Return (X, Y) of the center of cell containing provided text 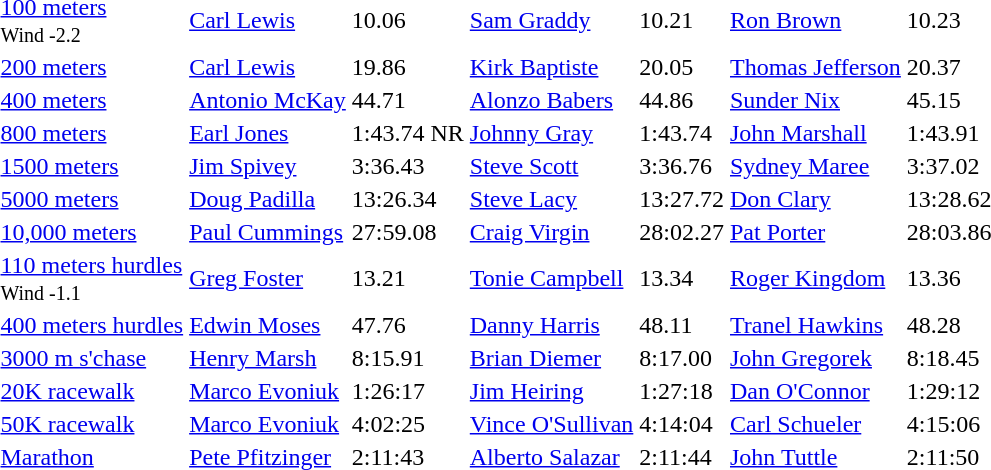
Johnny Gray (552, 133)
44.71 (408, 100)
19.86 (408, 67)
Jim Spivey (268, 166)
8:17.00 (682, 358)
Greg Foster (268, 278)
Henry Marsh (268, 358)
1:27:18 (682, 391)
Tranel Hawkins (815, 325)
Sunder Nix (815, 100)
3:36.43 (408, 166)
Brian Diemer (552, 358)
48.11 (682, 325)
Kirk Baptiste (552, 67)
47.76 (408, 325)
Dan O'Connor (815, 391)
Carl Lewis (268, 67)
1:43.74 (682, 133)
Jim Heiring (552, 391)
27:59.08 (408, 232)
Craig Virgin (552, 232)
Alonzo Babers (552, 100)
4:14:04 (682, 424)
Paul Cummings (268, 232)
Tonie Campbell (552, 278)
8:15.91 (408, 358)
Earl Jones (268, 133)
Doug Padilla (268, 199)
John Gregorek (815, 358)
Danny Harris (552, 325)
Edwin Moses (268, 325)
1:26:17 (408, 391)
Steve Lacy (552, 199)
13.21 (408, 278)
1:43.74 NR (408, 133)
Steve Scott (552, 166)
Sydney Maree (815, 166)
13.34 (682, 278)
Vince O'Sullivan (552, 424)
28:02.27 (682, 232)
Antonio McKay (268, 100)
Roger Kingdom (815, 278)
Thomas Jefferson (815, 67)
John Marshall (815, 133)
Don Clary (815, 199)
Carl Schueler (815, 424)
13:27.72 (682, 199)
4:02:25 (408, 424)
Pat Porter (815, 232)
20.05 (682, 67)
3:36.76 (682, 166)
44.86 (682, 100)
13:26.34 (408, 199)
